Locate the cell with the specified text and output its [x, y] center coordinate. 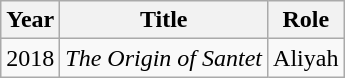
The Origin of Santet [164, 58]
Year [30, 20]
Role [306, 20]
Aliyah [306, 58]
Title [164, 20]
2018 [30, 58]
